Search for the cell housing the specified text and yield its (X, Y) center coordinate. 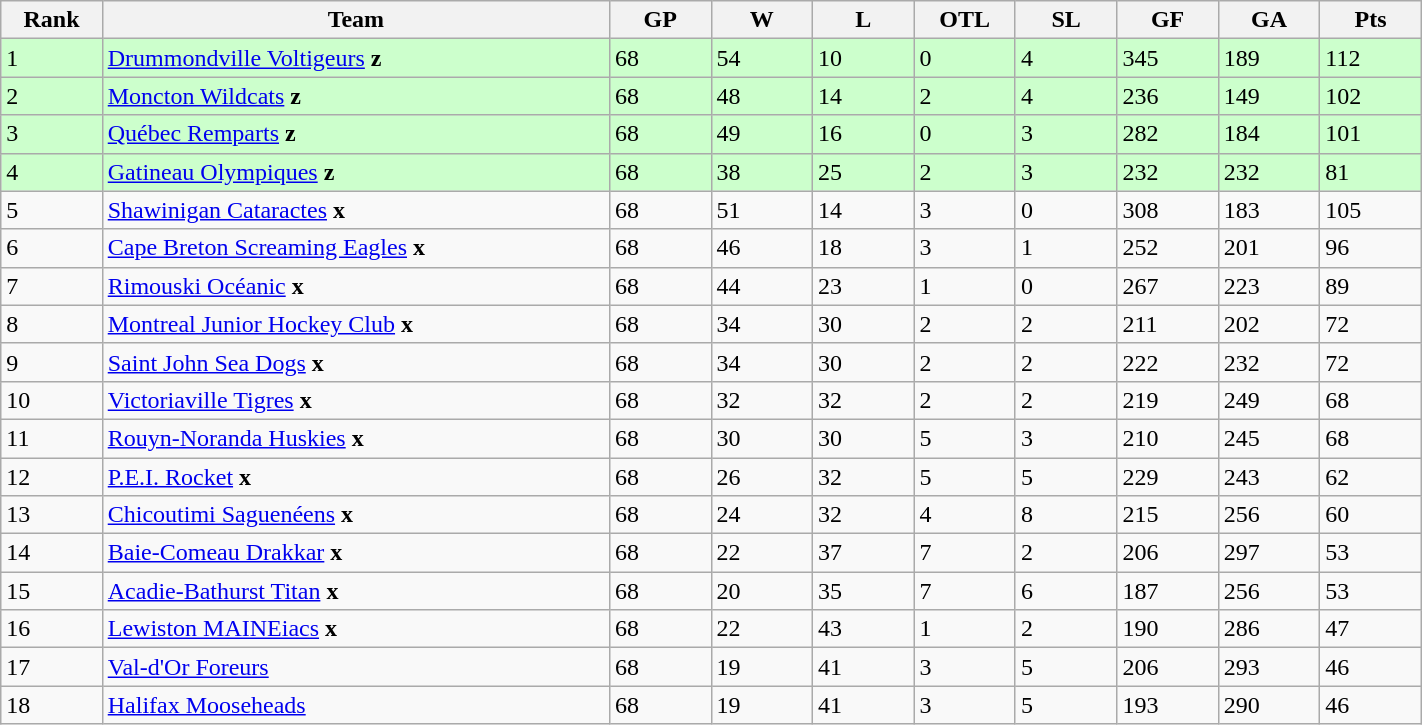
Val-d'Or Foreurs (356, 667)
202 (1268, 324)
54 (762, 58)
183 (1268, 210)
112 (1370, 58)
47 (1370, 629)
187 (1168, 591)
25 (862, 172)
290 (1268, 705)
35 (862, 591)
Chicoutimi Saguenéens x (356, 515)
Cape Breton Screaming Eagles x (356, 248)
GF (1168, 20)
17 (52, 667)
267 (1168, 286)
345 (1168, 58)
193 (1168, 705)
P.E.I. Rocket x (356, 477)
Halifax Mooseheads (356, 705)
51 (762, 210)
222 (1168, 362)
15 (52, 591)
Gatineau Olympiques z (356, 172)
49 (762, 134)
48 (762, 96)
12 (52, 477)
OTL (964, 20)
Moncton Wildcats z (356, 96)
105 (1370, 210)
219 (1168, 400)
11 (52, 438)
236 (1168, 96)
201 (1268, 248)
Acadie-Bathurst Titan x (356, 591)
24 (762, 515)
Pts (1370, 20)
Rank (52, 20)
Team (356, 20)
SL (1066, 20)
13 (52, 515)
149 (1268, 96)
223 (1268, 286)
62 (1370, 477)
293 (1268, 667)
282 (1168, 134)
184 (1268, 134)
211 (1168, 324)
297 (1268, 553)
Québec Remparts z (356, 134)
GP (660, 20)
20 (762, 591)
60 (1370, 515)
189 (1268, 58)
Shawinigan Cataractes x (356, 210)
Drummondville Voltigeurs z (356, 58)
81 (1370, 172)
Victoriaville Tigres x (356, 400)
38 (762, 172)
Rimouski Océanic x (356, 286)
W (762, 20)
190 (1168, 629)
9 (52, 362)
89 (1370, 286)
26 (762, 477)
252 (1168, 248)
245 (1268, 438)
Montreal Junior Hockey Club x (356, 324)
96 (1370, 248)
Rouyn-Noranda Huskies x (356, 438)
Lewiston MAINEiacs x (356, 629)
23 (862, 286)
210 (1168, 438)
37 (862, 553)
243 (1268, 477)
Baie-Comeau Drakkar x (356, 553)
L (862, 20)
101 (1370, 134)
GA (1268, 20)
229 (1168, 477)
286 (1268, 629)
249 (1268, 400)
Saint John Sea Dogs x (356, 362)
215 (1168, 515)
44 (762, 286)
43 (862, 629)
308 (1168, 210)
102 (1370, 96)
